Search for the cell housing the specified text and yield its [x, y] center coordinate. 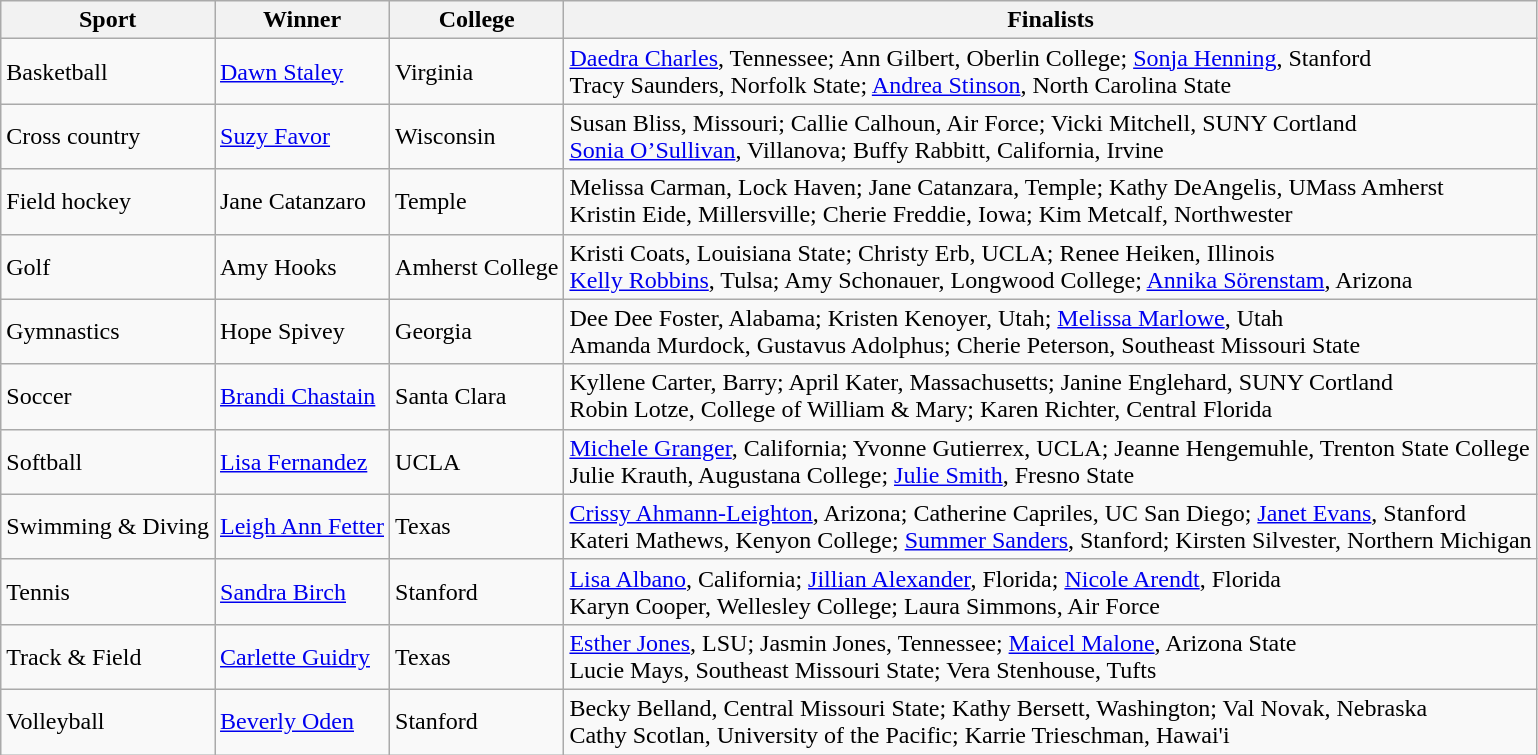
Volleyball [108, 722]
Georgia [477, 332]
College [477, 20]
Wisconsin [477, 136]
Jane Catanzaro [302, 202]
Santa Clara [477, 396]
Brandi Chastain [302, 396]
Daedra Charles, Tennessee; Ann Gilbert, Oberlin College; Sonja Henning, StanfordTracy Saunders, Norfolk State; Andrea Stinson, North Carolina State [1050, 72]
Beverly Oden [302, 722]
Finalists [1050, 20]
Leigh Ann Fetter [302, 526]
Lisa Albano, California; Jillian Alexander, Florida; Nicole Arendt, FloridaKaryn Cooper, Wellesley College; Laura Simmons, Air Force [1050, 592]
Sport [108, 20]
Track & Field [108, 656]
Field hockey [108, 202]
Golf [108, 266]
Susan Bliss, Missouri; Callie Calhoun, Air Force; Vicki Mitchell, SUNY CortlandSonia O’Sullivan, Villanova; Buffy Rabbitt, California, Irvine [1050, 136]
Softball [108, 462]
Basketball [108, 72]
Lisa Fernandez [302, 462]
Cross country [108, 136]
Tennis [108, 592]
Temple [477, 202]
Esther Jones, LSU; Jasmin Jones, Tennessee; Maicel Malone, Arizona StateLucie Mays, Southeast Missouri State; Vera Stenhouse, Tufts [1050, 656]
Gymnastics [108, 332]
Soccer [108, 396]
Sandra Birch [302, 592]
Virginia [477, 72]
Dawn Staley [302, 72]
Carlette Guidry [302, 656]
Amherst College [477, 266]
UCLA [477, 462]
Hope Spivey [302, 332]
Amy Hooks [302, 266]
Suzy Favor [302, 136]
Winner [302, 20]
Swimming & Diving [108, 526]
Dee Dee Foster, Alabama; Kristen Kenoyer, Utah; Melissa Marlowe, UtahAmanda Murdock, Gustavus Adolphus; Cherie Peterson, Southeast Missouri State [1050, 332]
